Find where the given text appears and provide that cell's center as [x, y] coordinate. 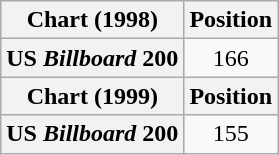
155 [231, 134]
Chart (1999) [92, 96]
Chart (1998) [92, 20]
166 [231, 58]
